Identify which cell holds the provided text, then report its [x, y] central coordinate. 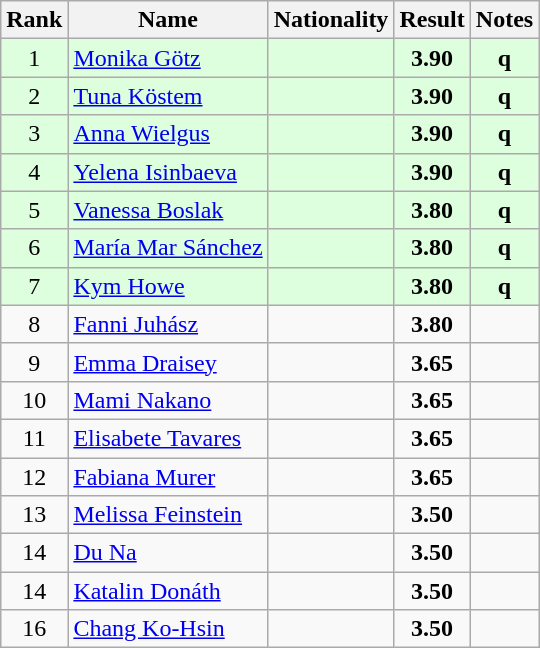
13 [34, 515]
12 [34, 477]
Vanessa Boslak [168, 210]
6 [34, 248]
Fabiana Murer [168, 477]
Melissa Feinstein [168, 515]
Katalin Donáth [168, 591]
Rank [34, 20]
Anna Wielgus [168, 134]
Monika Götz [168, 58]
Chang Ko-Hsin [168, 629]
11 [34, 438]
9 [34, 362]
Tuna Köstem [168, 96]
Yelena Isinbaeva [168, 172]
Name [168, 20]
8 [34, 324]
Kym Howe [168, 286]
Du Na [168, 553]
3 [34, 134]
Elisabete Tavares [168, 438]
Emma Draisey [168, 362]
1 [34, 58]
4 [34, 172]
Notes [504, 20]
Nationality [331, 20]
Mami Nakano [168, 400]
5 [34, 210]
Result [432, 20]
2 [34, 96]
Fanni Juhász [168, 324]
7 [34, 286]
María Mar Sánchez [168, 248]
16 [34, 629]
10 [34, 400]
